Extract the [X, Y] coordinate from the center of the cell holding the provided text.  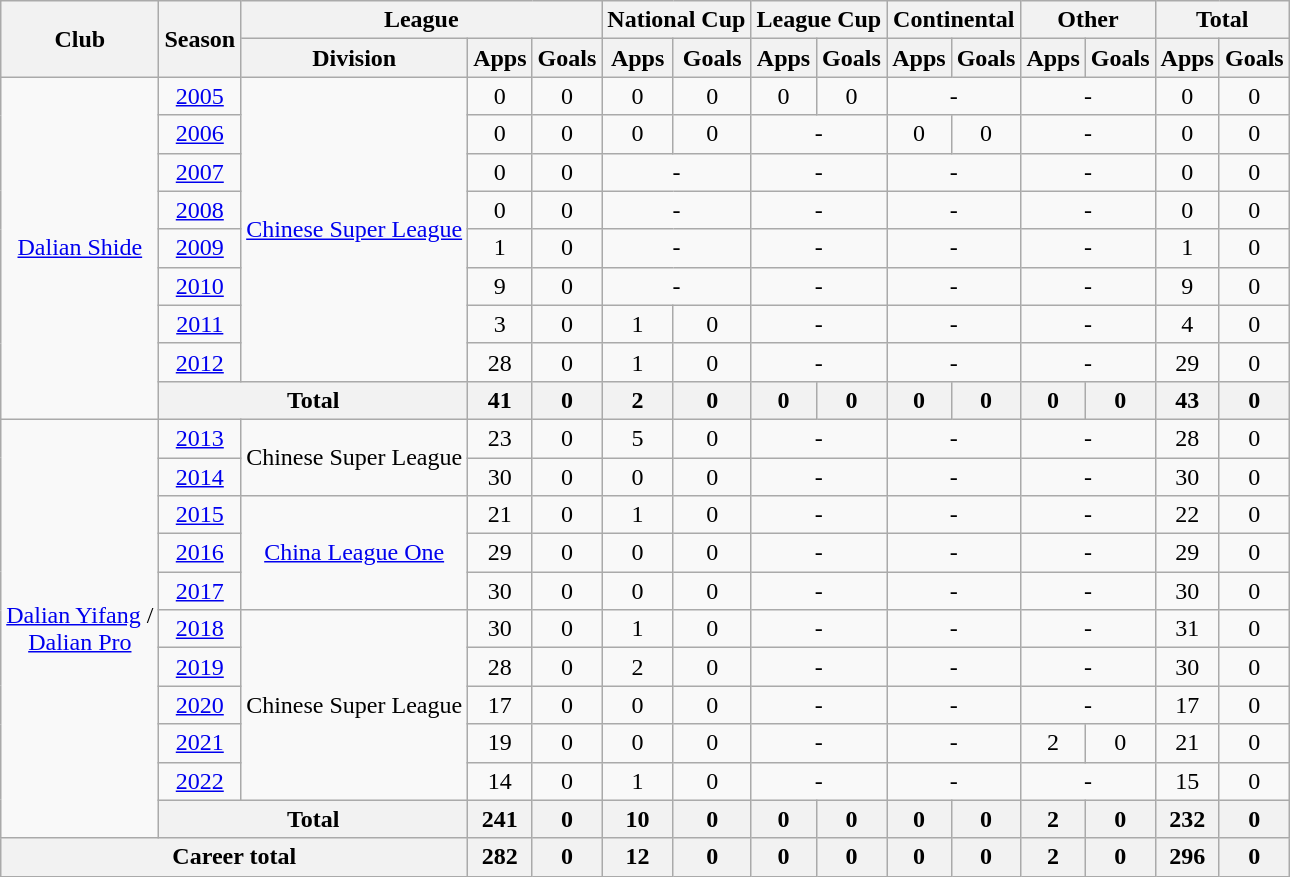
19 [500, 743]
23 [500, 438]
282 [500, 857]
2010 [200, 286]
10 [638, 819]
2021 [200, 743]
2008 [200, 210]
2014 [200, 477]
241 [500, 819]
Division [354, 58]
43 [1187, 400]
2020 [200, 705]
Dalian Shide [80, 248]
22 [1187, 515]
3 [500, 324]
2015 [200, 515]
2006 [200, 134]
14 [500, 781]
China League One [354, 553]
2018 [200, 629]
31 [1187, 629]
12 [638, 857]
4 [1187, 324]
2022 [200, 781]
2007 [200, 172]
5 [638, 438]
296 [1187, 857]
2009 [200, 248]
Career total [234, 857]
Season [200, 39]
2013 [200, 438]
2017 [200, 591]
41 [500, 400]
2005 [200, 96]
2019 [200, 667]
Dalian Yifang /Dalian Pro [80, 628]
232 [1187, 819]
League Cup [819, 20]
Other [1088, 20]
15 [1187, 781]
National Cup [676, 20]
Club [80, 39]
Continental [954, 20]
2012 [200, 362]
2016 [200, 553]
2011 [200, 324]
League [422, 20]
